Determine the (X, Y) coordinate at the center of the cell enclosing the given text.  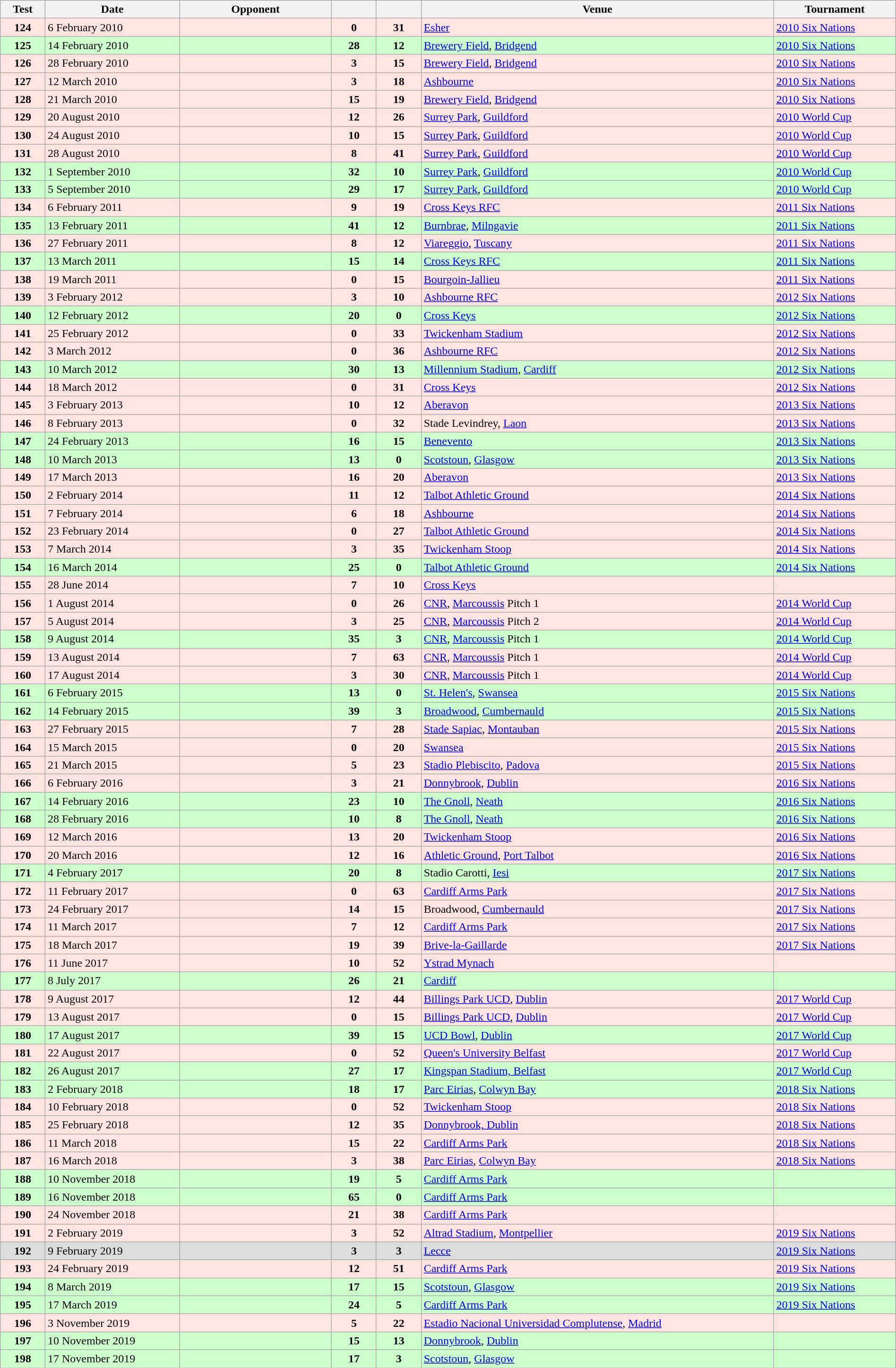
33 (399, 333)
3 February 2012 (112, 297)
36 (399, 351)
20 March 2016 (112, 855)
Tournament (835, 9)
Athletic Ground, Port Talbot (597, 855)
178 (23, 999)
13 February 2011 (112, 225)
159 (23, 657)
17 August 2017 (112, 1035)
14 February 2015 (112, 711)
6 February 2011 (112, 207)
155 (23, 585)
22 August 2017 (112, 1053)
10 March 2012 (112, 369)
6 February 2016 (112, 783)
1 September 2010 (112, 171)
25 February 2018 (112, 1125)
126 (23, 63)
192 (23, 1251)
148 (23, 459)
UCD Bowl, Dublin (597, 1035)
158 (23, 639)
137 (23, 261)
163 (23, 729)
Opponent (256, 9)
26 August 2017 (112, 1071)
Queen's University Belfast (597, 1053)
8 July 2017 (112, 981)
Burnbrae, Milngavie (597, 225)
Viareggio, Tuscany (597, 243)
29 (354, 189)
132 (23, 171)
6 February 2015 (112, 693)
183 (23, 1089)
16 March 2014 (112, 567)
17 November 2019 (112, 1359)
6 (354, 513)
51 (399, 1269)
Stadio Plebiscito, Padova (597, 765)
Stadio Carotti, Iesi (597, 873)
191 (23, 1233)
188 (23, 1179)
Stade Sapiac, Montauban (597, 729)
179 (23, 1017)
166 (23, 783)
12 February 2012 (112, 315)
Stade Levindrey, Laon (597, 423)
15 March 2015 (112, 747)
Swansea (597, 747)
13 August 2014 (112, 657)
17 August 2014 (112, 675)
136 (23, 243)
18 March 2012 (112, 387)
Bourgoin-Jallieu (597, 279)
197 (23, 1341)
185 (23, 1125)
14 February 2010 (112, 45)
141 (23, 333)
10 March 2013 (112, 459)
10 February 2018 (112, 1107)
133 (23, 189)
27 February 2011 (112, 243)
13 March 2011 (112, 261)
157 (23, 621)
Test (23, 9)
144 (23, 387)
190 (23, 1215)
28 August 2010 (112, 153)
21 March 2015 (112, 765)
175 (23, 945)
130 (23, 135)
24 February 2019 (112, 1269)
174 (23, 927)
189 (23, 1197)
11 March 2017 (112, 927)
176 (23, 963)
11 March 2018 (112, 1143)
Millennium Stadium, Cardiff (597, 369)
145 (23, 405)
181 (23, 1053)
162 (23, 711)
3 February 2013 (112, 405)
Ystrad Mynach (597, 963)
Twickenham Stadium (597, 333)
10 November 2019 (112, 1341)
153 (23, 549)
170 (23, 855)
9 August 2014 (112, 639)
128 (23, 99)
150 (23, 495)
198 (23, 1359)
2 February 2018 (112, 1089)
196 (23, 1323)
11 (354, 495)
138 (23, 279)
St. Helen's, Swansea (597, 693)
12 March 2016 (112, 837)
160 (23, 675)
17 March 2019 (112, 1305)
16 March 2018 (112, 1161)
12 March 2010 (112, 81)
17 March 2013 (112, 477)
4 February 2017 (112, 873)
28 February 2010 (112, 63)
18 March 2017 (112, 945)
147 (23, 441)
195 (23, 1305)
2 February 2014 (112, 495)
5 August 2014 (112, 621)
139 (23, 297)
125 (23, 45)
2 February 2019 (112, 1233)
9 August 2017 (112, 999)
Benevento (597, 441)
186 (23, 1143)
7 February 2014 (112, 513)
10 November 2018 (112, 1179)
Esher (597, 27)
168 (23, 819)
152 (23, 531)
142 (23, 351)
65 (354, 1197)
28 February 2016 (112, 819)
151 (23, 513)
134 (23, 207)
5 September 2010 (112, 189)
135 (23, 225)
14 February 2016 (112, 801)
124 (23, 27)
8 February 2013 (112, 423)
Brive-la-Gaillarde (597, 945)
Lecce (597, 1251)
127 (23, 81)
3 March 2012 (112, 351)
194 (23, 1287)
27 February 2015 (112, 729)
154 (23, 567)
1 August 2014 (112, 603)
24 February 2017 (112, 909)
Kingspan Stadium, Belfast (597, 1071)
180 (23, 1035)
21 March 2010 (112, 99)
146 (23, 423)
Cardiff (597, 981)
184 (23, 1107)
140 (23, 315)
9 February 2019 (112, 1251)
28 June 2014 (112, 585)
Venue (597, 9)
173 (23, 909)
129 (23, 117)
149 (23, 477)
23 February 2014 (112, 531)
16 November 2018 (112, 1197)
9 (354, 207)
167 (23, 801)
11 June 2017 (112, 963)
165 (23, 765)
19 March 2011 (112, 279)
24 November 2018 (112, 1215)
Estadio Nacional Universidad Complutense, Madrid (597, 1323)
156 (23, 603)
161 (23, 693)
6 February 2010 (112, 27)
171 (23, 873)
8 March 2019 (112, 1287)
CNR, Marcoussis Pitch 2 (597, 621)
Date (112, 9)
169 (23, 837)
177 (23, 981)
3 November 2019 (112, 1323)
13 August 2017 (112, 1017)
182 (23, 1071)
193 (23, 1269)
172 (23, 891)
24 August 2010 (112, 135)
11 February 2017 (112, 891)
187 (23, 1161)
Altrad Stadium, Montpellier (597, 1233)
25 February 2012 (112, 333)
143 (23, 369)
131 (23, 153)
24 February 2013 (112, 441)
44 (399, 999)
20 August 2010 (112, 117)
24 (354, 1305)
164 (23, 747)
7 March 2014 (112, 549)
